Provide the (X, Y) coordinate of the cell's center where the given text is located.  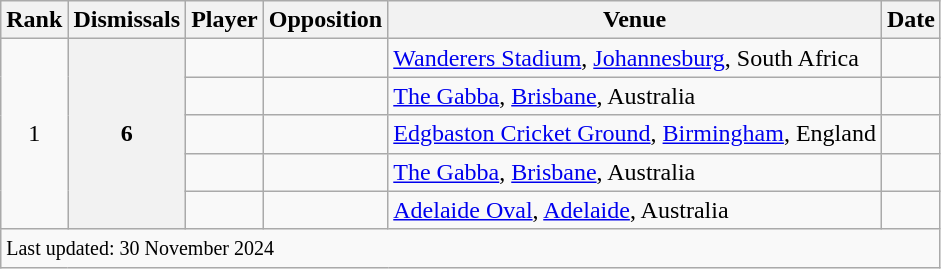
Last updated: 30 November 2024 (471, 248)
1 (34, 134)
Player (225, 20)
Edgbaston Cricket Ground, Birmingham, England (635, 134)
Dismissals (127, 20)
Wanderers Stadium, Johannesburg, South Africa (635, 58)
6 (127, 134)
Adelaide Oval, Adelaide, Australia (635, 210)
Date (910, 20)
Rank (34, 20)
Venue (635, 20)
Opposition (325, 20)
